Provide the (X, Y) coordinate of the cell's center where the given text is located.  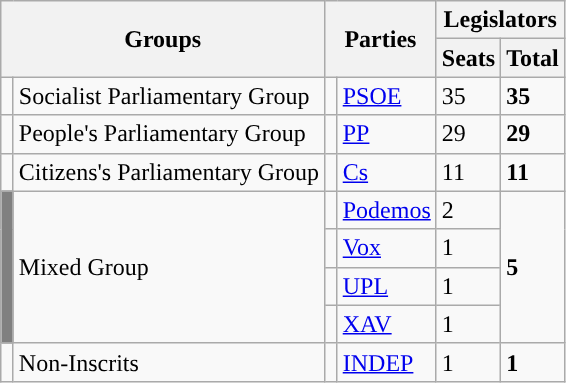
Total (533, 58)
2 (468, 210)
PSOE (386, 96)
Legislators (500, 20)
Seats (468, 58)
People's Parliamentary Group (168, 134)
5 (533, 267)
Cs (386, 172)
Parties (381, 39)
INDEP (386, 362)
Non-Inscrits (168, 362)
Socialist Parliamentary Group (168, 96)
Vox (386, 248)
XAV (386, 324)
Groups (163, 39)
Podemos (386, 210)
Mixed Group (168, 267)
UPL (386, 286)
PP (386, 134)
Citizens's Parliamentary Group (168, 172)
